Determine the (x, y) coordinate at the center of the cell enclosing the given text.  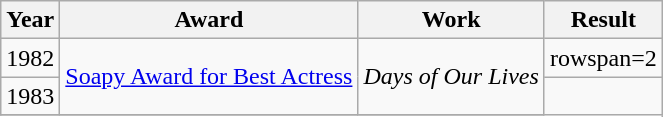
1983 (30, 96)
rowspan=2 (603, 58)
Soapy Award for Best Actress (209, 77)
Year (30, 20)
Days of Our Lives (451, 77)
Result (603, 20)
1982 (30, 58)
Work (451, 20)
Award (209, 20)
